Locate the cell with the specified text and output its [x, y] center coordinate. 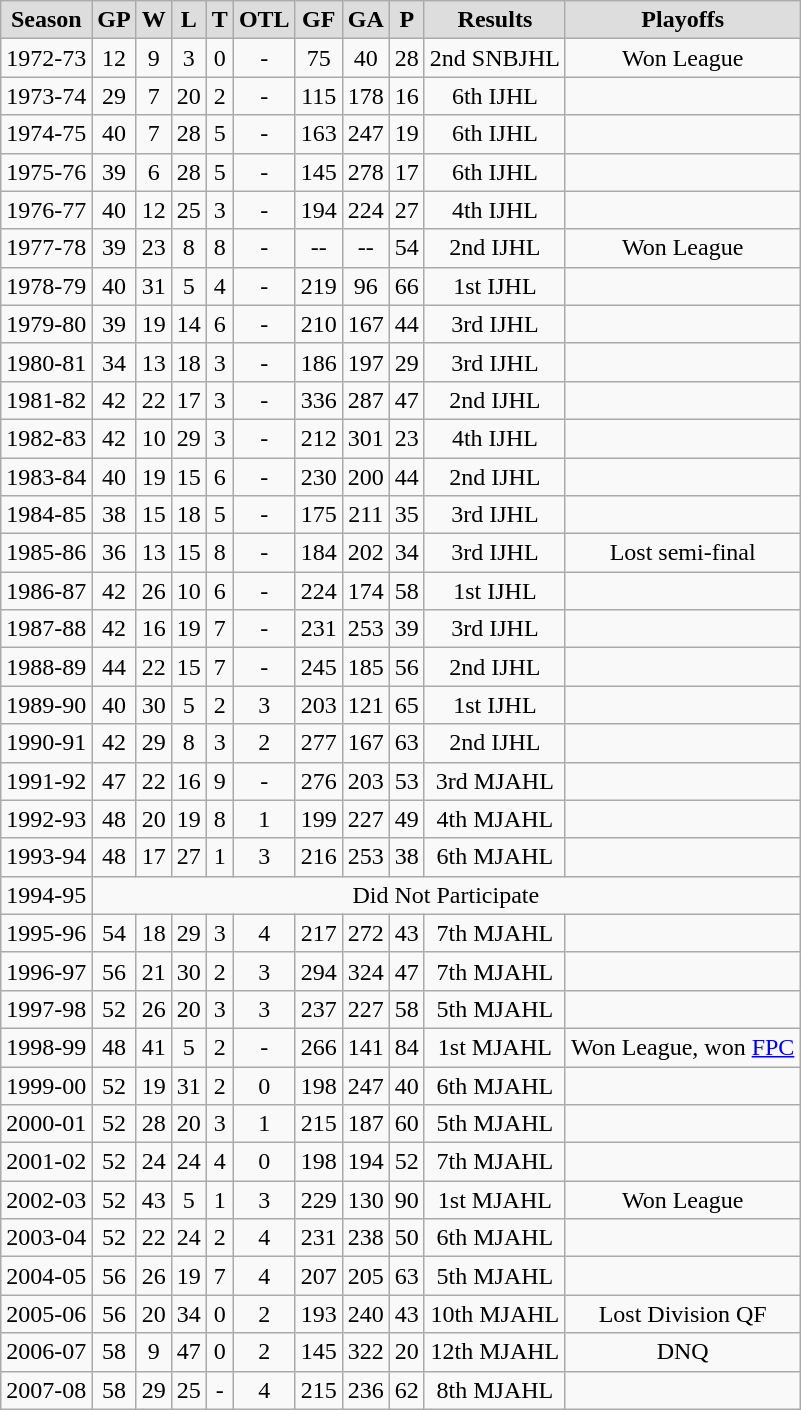
2nd SNBJHL [494, 58]
GF [318, 20]
294 [318, 971]
50 [406, 1238]
1990-91 [46, 743]
185 [366, 667]
236 [366, 1390]
14 [188, 324]
65 [406, 705]
238 [366, 1238]
2005-06 [46, 1314]
1993-94 [46, 857]
10th MJAHL [494, 1314]
1972-73 [46, 58]
41 [154, 1047]
175 [318, 515]
12th MJAHL [494, 1352]
1973-74 [46, 96]
1981-82 [46, 400]
212 [318, 438]
1988-89 [46, 667]
1989-90 [46, 705]
336 [318, 400]
207 [318, 1276]
199 [318, 819]
Won League, won FPC [682, 1047]
75 [318, 58]
141 [366, 1047]
1996-97 [46, 971]
53 [406, 781]
1980-81 [46, 362]
219 [318, 286]
272 [366, 933]
1991-92 [46, 781]
2003-04 [46, 1238]
287 [366, 400]
266 [318, 1047]
21 [154, 971]
Results [494, 20]
193 [318, 1314]
2004-05 [46, 1276]
84 [406, 1047]
49 [406, 819]
301 [366, 438]
2002-03 [46, 1200]
4th MJAHL [494, 819]
GA [366, 20]
Lost semi-final [682, 553]
90 [406, 1200]
1985-86 [46, 553]
211 [366, 515]
1974-75 [46, 134]
3rd MJAHL [494, 781]
1994-95 [46, 895]
324 [366, 971]
322 [366, 1352]
1984-85 [46, 515]
1976-77 [46, 210]
186 [318, 362]
1999-00 [46, 1085]
66 [406, 286]
1975-76 [46, 172]
2007-08 [46, 1390]
115 [318, 96]
187 [366, 1124]
230 [318, 477]
62 [406, 1390]
1992-93 [46, 819]
OTL [264, 20]
P [406, 20]
1977-78 [46, 248]
1998-99 [46, 1047]
T [220, 20]
2001-02 [46, 1162]
240 [366, 1314]
197 [366, 362]
60 [406, 1124]
184 [318, 553]
202 [366, 553]
121 [366, 705]
35 [406, 515]
1986-87 [46, 591]
237 [318, 1009]
1995-96 [46, 933]
277 [318, 743]
1987-88 [46, 629]
Playoffs [682, 20]
174 [366, 591]
229 [318, 1200]
L [188, 20]
276 [318, 781]
178 [366, 96]
Season [46, 20]
GP [114, 20]
2000-01 [46, 1124]
1979-80 [46, 324]
36 [114, 553]
DNQ [682, 1352]
1978-79 [46, 286]
163 [318, 134]
216 [318, 857]
W [154, 20]
217 [318, 933]
200 [366, 477]
96 [366, 286]
210 [318, 324]
8th MJAHL [494, 1390]
Lost Division QF [682, 1314]
Did Not Participate [446, 895]
1997-98 [46, 1009]
2006-07 [46, 1352]
245 [318, 667]
205 [366, 1276]
1983-84 [46, 477]
130 [366, 1200]
278 [366, 172]
1982-83 [46, 438]
